Return the (x, y) coordinate for the center point of the cell that contains the specified text.  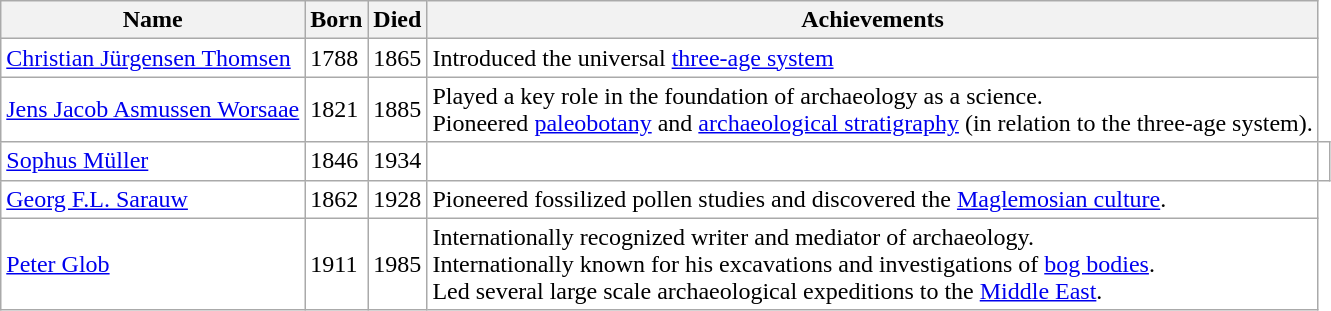
Jens Jacob Asmussen Worsaae (153, 110)
1862 (336, 199)
1846 (336, 161)
1911 (336, 264)
1934 (398, 161)
1885 (398, 110)
1788 (336, 58)
1865 (398, 58)
Christian Jürgensen Thomsen (153, 58)
1928 (398, 199)
Name (153, 20)
Introduced the universal three-age system (872, 58)
Died (398, 20)
Peter Glob (153, 264)
Sophus Müller (153, 161)
Born (336, 20)
1985 (398, 264)
Georg F.L. Sarauw (153, 199)
Pioneered fossilized pollen studies and discovered the Maglemosian culture. (872, 199)
Achievements (872, 20)
1821 (336, 110)
